Extract the [x, y] coordinate from the center of the cell holding the provided text.  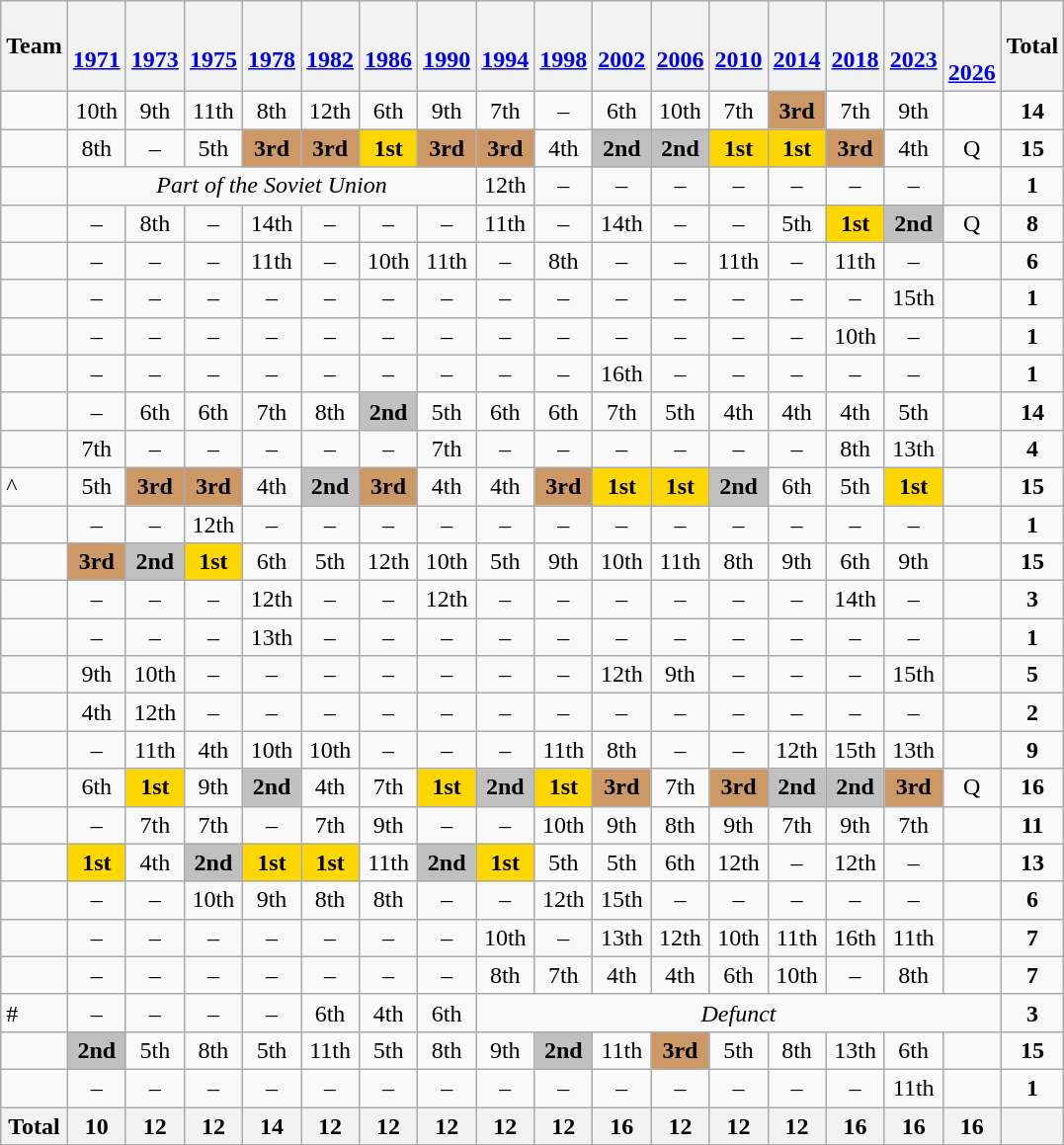
1975 [213, 46]
1990 [447, 46]
1971 [97, 46]
4 [1032, 449]
10 [97, 1125]
2014 [796, 46]
1986 [389, 46]
2 [1032, 712]
2006 [680, 46]
1982 [330, 46]
2002 [622, 46]
^ [35, 486]
Part of the Soviet Union [271, 186]
2026 [972, 46]
1973 [154, 46]
Defunct [739, 1013]
1994 [506, 46]
# [35, 1013]
1998 [563, 46]
5 [1032, 675]
13 [1032, 862]
2023 [913, 46]
11 [1032, 825]
9 [1032, 750]
8 [1032, 223]
1978 [271, 46]
2018 [856, 46]
Team [35, 46]
2010 [739, 46]
